For the text-containing cell, return its midpoint in (X, Y) coordinate format. 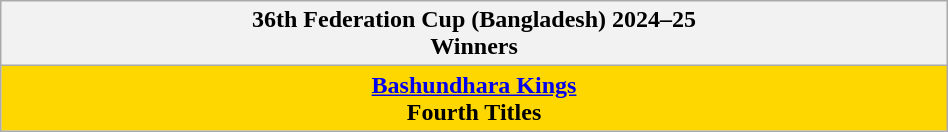
36th Federation Cup (Bangladesh) 2024–25 Winners (474, 34)
Bashundhara KingsFourth Titles (474, 98)
